Find where the given text appears and provide that cell's center as (x, y) coordinate. 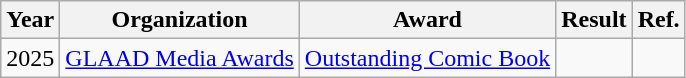
2025 (30, 58)
Year (30, 20)
GLAAD Media Awards (180, 58)
Award (427, 20)
Organization (180, 20)
Result (594, 20)
Outstanding Comic Book (427, 58)
Ref. (658, 20)
